Capture the cell that displays the provided text and extract its (X, Y) central coordinate. 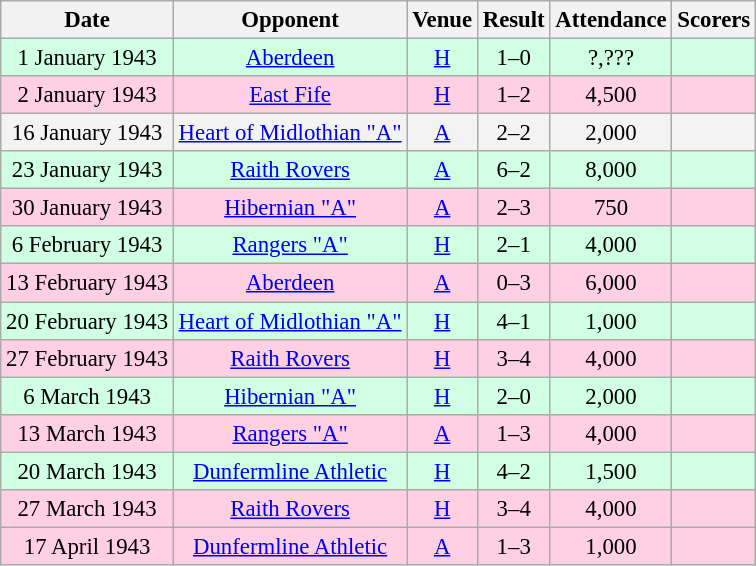
16 January 1943 (88, 133)
8,000 (611, 170)
1,500 (611, 471)
27 March 1943 (88, 509)
1 January 1943 (88, 58)
6 March 1943 (88, 396)
2–1 (514, 245)
Attendance (611, 20)
Date (88, 20)
Opponent (290, 20)
2–3 (514, 208)
23 January 1943 (88, 170)
13 February 1943 (88, 283)
4–1 (514, 321)
17 April 1943 (88, 546)
Scorers (714, 20)
2–0 (514, 396)
1–0 (514, 58)
0–3 (514, 283)
Result (514, 20)
6,000 (611, 283)
27 February 1943 (88, 358)
750 (611, 208)
6 February 1943 (88, 245)
2 January 1943 (88, 95)
13 March 1943 (88, 433)
East Fife (290, 95)
6–2 (514, 170)
30 January 1943 (88, 208)
Venue (442, 20)
20 February 1943 (88, 321)
4–2 (514, 471)
1–2 (514, 95)
20 March 1943 (88, 471)
?,??? (611, 58)
2–2 (514, 133)
4,500 (611, 95)
